From the cell containing the given text, extract its center point as [x, y] coordinate. 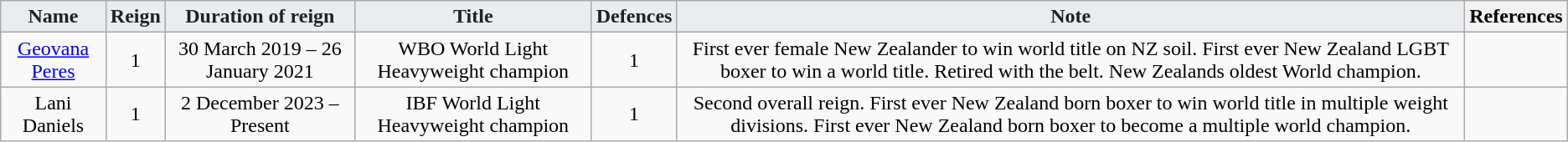
References [1516, 17]
Reign [136, 17]
IBF World Light Heavyweight champion [472, 114]
WBO World Light Heavyweight champion [472, 60]
Note [1070, 17]
Defences [634, 17]
Title [472, 17]
Name [54, 17]
Geovana Peres [54, 60]
30 March 2019 – 26 January 2021 [260, 60]
Lani Daniels [54, 114]
2 December 2023 – Present [260, 114]
Duration of reign [260, 17]
